Provide the [X, Y] coordinate of the cell's center where the given text is located.  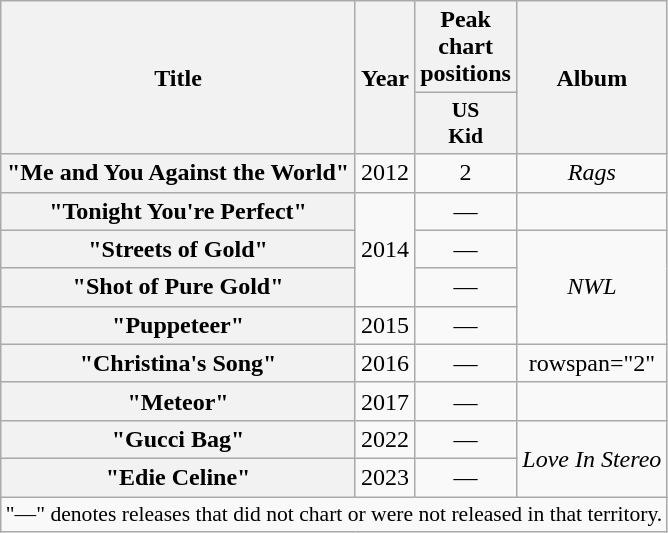
"Streets of Gold" [178, 249]
2015 [384, 325]
2017 [384, 401]
2023 [384, 477]
"Edie Celine" [178, 477]
Love In Stereo [592, 458]
"Gucci Bag" [178, 439]
"Me and You Against the World" [178, 173]
"Christina's Song" [178, 363]
USKid [466, 124]
"Meteor" [178, 401]
rowspan="2" [592, 363]
"Puppeteer" [178, 325]
NWL [592, 287]
2016 [384, 363]
"—" denotes releases that did not chart or were not released in that territory. [334, 514]
Album [592, 78]
Peak chart positions [466, 47]
2022 [384, 439]
2012 [384, 173]
Title [178, 78]
Rags [592, 173]
2014 [384, 249]
"Shot of Pure Gold" [178, 287]
"Tonight You're Perfect" [178, 211]
2 [466, 173]
Year [384, 78]
